Detect which cell encompasses the target text, then output its (X, Y) center coordinate. 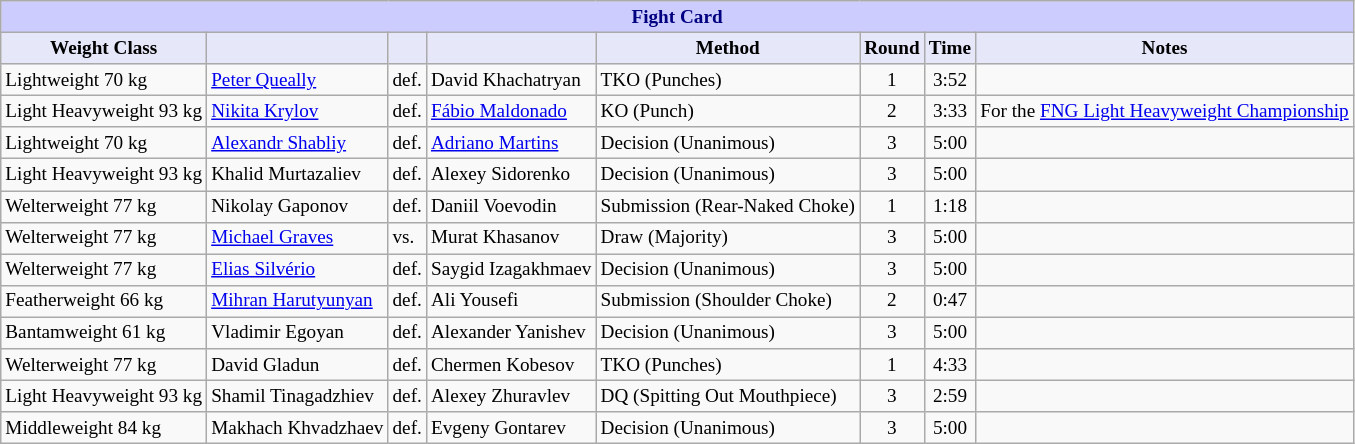
Shamil Tinagadzhiev (298, 396)
Alexey Zhuravlev (511, 396)
1:18 (950, 206)
Bantamweight 61 kg (104, 333)
Murat Khasanov (511, 238)
Alexandr Shabliy (298, 143)
Ali Yousefi (511, 301)
Michael Graves (298, 238)
0:47 (950, 301)
Nikolay Gaponov (298, 206)
Round (892, 48)
Chermen Kobesov (511, 365)
Nikita Krylov (298, 111)
2:59 (950, 396)
Saygid Izagakhmaev (511, 270)
For the FNG Light Heavyweight Championship (1165, 111)
Alexander Yanishev (511, 333)
Peter Queally (298, 80)
Fight Card (678, 17)
Notes (1165, 48)
Vladimir Egoyan (298, 333)
Mihran Harutyunyan (298, 301)
Evgeny Gontarev (511, 428)
Submission (Shoulder Choke) (728, 301)
David Gladun (298, 365)
Draw (Majority) (728, 238)
Method (728, 48)
Featherweight 66 kg (104, 301)
Fábio Maldonado (511, 111)
Elias Silvério (298, 270)
3:33 (950, 111)
DQ (Spitting Out Mouthpiece) (728, 396)
Alexey Sidorenko (511, 175)
Weight Class (104, 48)
David Khachatryan (511, 80)
vs. (407, 238)
KO (Punch) (728, 111)
4:33 (950, 365)
Khalid Murtazaliev (298, 175)
Makhach Khvadzhaev (298, 428)
Daniil Voevodin (511, 206)
Time (950, 48)
Submission (Rear-Naked Choke) (728, 206)
3:52 (950, 80)
Middleweight 84 kg (104, 428)
Adriano Martins (511, 143)
